Scan for the cell matching the given text and deliver its [X, Y] coordinate at center. 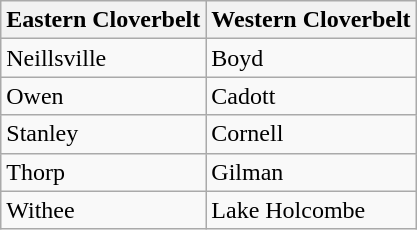
Gilman [311, 172]
Boyd [311, 58]
Lake Holcombe [311, 210]
Cadott [311, 96]
Neillsville [104, 58]
Eastern Cloverbelt [104, 20]
Withee [104, 210]
Thorp [104, 172]
Owen [104, 96]
Stanley [104, 134]
Cornell [311, 134]
Western Cloverbelt [311, 20]
